Detect which cell encompasses the target text, then output its [x, y] center coordinate. 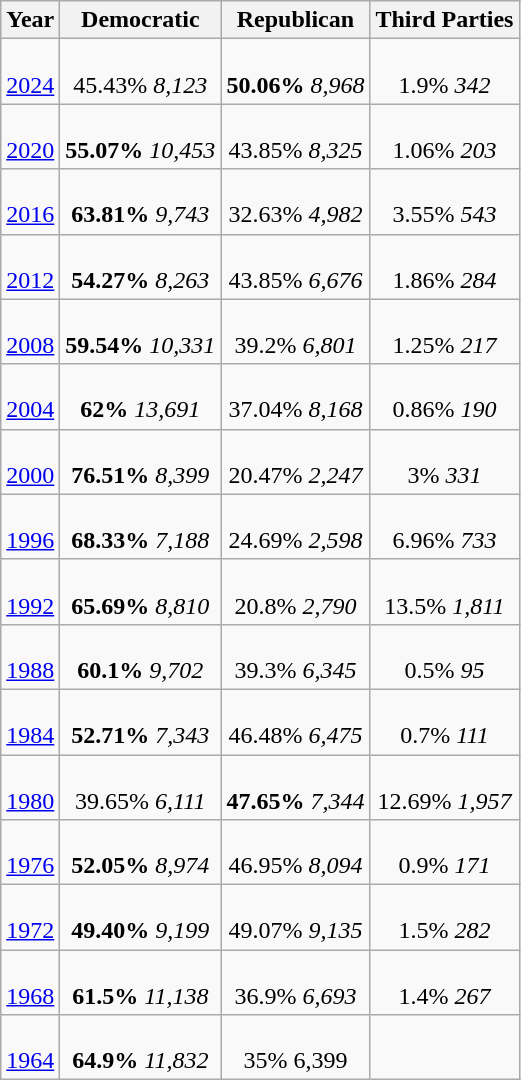
1.06% 203 [444, 136]
49.40% 9,199 [140, 918]
52.71% 7,343 [140, 722]
46.48% 6,475 [296, 722]
46.95% 8,094 [296, 852]
35% 6,399 [296, 1048]
2008 [30, 332]
43.85% 8,325 [296, 136]
3.55% 543 [444, 202]
Democratic [140, 20]
1.86% 284 [444, 266]
68.33% 7,188 [140, 526]
47.65% 7,344 [296, 786]
59.54% 10,331 [140, 332]
36.9% 6,693 [296, 982]
24.69% 2,598 [296, 526]
2016 [30, 202]
6.96% 733 [444, 526]
39.65% 6,111 [140, 786]
39.3% 6,345 [296, 656]
1992 [30, 592]
32.63% 4,982 [296, 202]
43.85% 6,676 [296, 266]
3% 331 [444, 462]
20.47% 2,247 [296, 462]
61.5% 11,138 [140, 982]
1984 [30, 722]
20.8% 2,790 [296, 592]
12.69% 1,957 [444, 786]
60.1% 9,702 [140, 656]
1.5% 282 [444, 918]
2000 [30, 462]
1976 [30, 852]
54.27% 8,263 [140, 266]
63.81% 9,743 [140, 202]
1.4% 267 [444, 982]
39.2% 6,801 [296, 332]
Year [30, 20]
64.9% 11,832 [140, 1048]
1.25% 217 [444, 332]
37.04% 8,168 [296, 396]
76.51% 8,399 [140, 462]
45.43% 8,123 [140, 72]
1972 [30, 918]
2020 [30, 136]
2004 [30, 396]
Third Parties [444, 20]
50.06% 8,968 [296, 72]
Republican [296, 20]
0.9% 171 [444, 852]
0.86% 190 [444, 396]
1988 [30, 656]
55.07% 10,453 [140, 136]
1996 [30, 526]
1.9% 342 [444, 72]
2012 [30, 266]
2024 [30, 72]
1964 [30, 1048]
1980 [30, 786]
49.07% 9,135 [296, 918]
52.05% 8,974 [140, 852]
62% 13,691 [140, 396]
65.69% 8,810 [140, 592]
1968 [30, 982]
13.5% 1,811 [444, 592]
0.5% 95 [444, 656]
0.7% 111 [444, 722]
